Locate the cell with the specified text and output its [x, y] center coordinate. 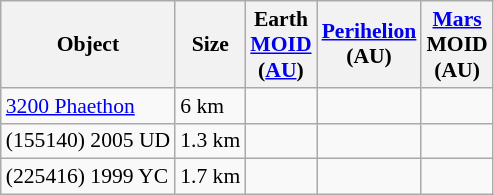
Size [210, 44]
(155140) 2005 UD [88, 141]
3200 Phaethon [88, 106]
EarthMOID(AU) [280, 44]
(225416) 1999 YC [88, 177]
1.3 km [210, 141]
MarsMOID(AU) [456, 44]
Object [88, 44]
6 km [210, 106]
1.7 km [210, 177]
Perihelion(AU) [370, 44]
